Identify which cell holds the provided text, then report its [x, y] central coordinate. 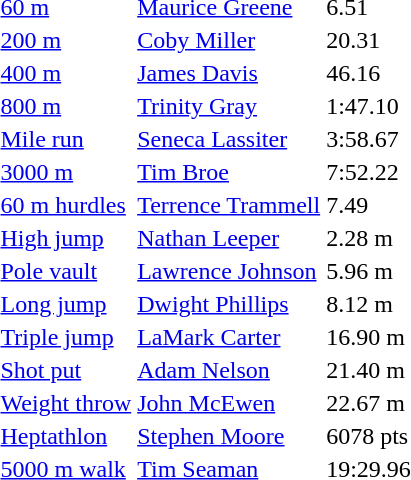
John McEwen [229, 403]
Tim Broe [229, 172]
Stephen Moore [229, 436]
LaMark Carter [229, 337]
Adam Nelson [229, 370]
Nathan Leeper [229, 238]
James Davis [229, 73]
Dwight Phillips [229, 304]
Seneca Lassiter [229, 139]
Lawrence Johnson [229, 271]
Terrence Trammell [229, 205]
Coby Miller [229, 40]
Trinity Gray [229, 106]
